Capture the cell that displays the provided text and extract its (x, y) central coordinate. 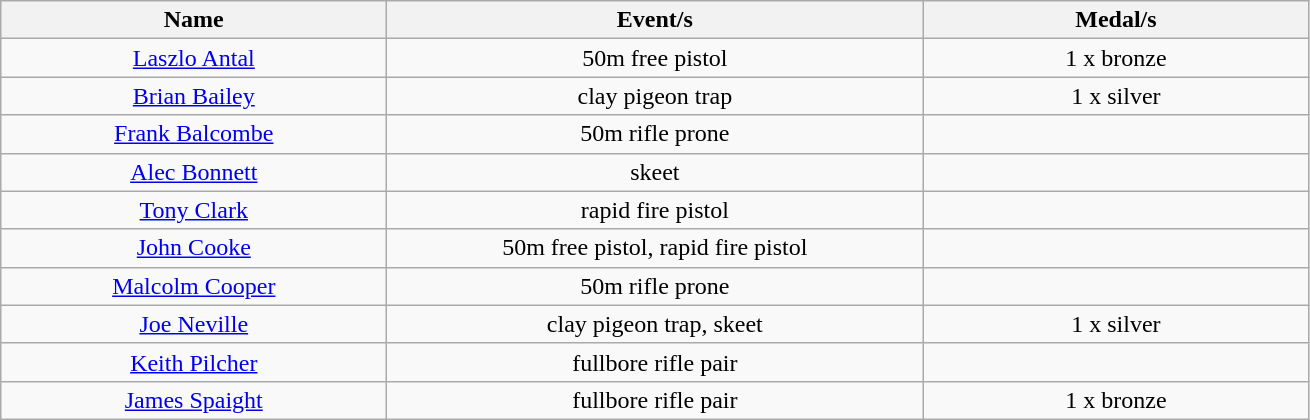
James Spaight (194, 400)
Keith Pilcher (194, 362)
Laszlo Antal (194, 58)
John Cooke (194, 248)
skeet (655, 172)
50m free pistol, rapid fire pistol (655, 248)
Medal/s (1116, 20)
Frank Balcombe (194, 134)
rapid fire pistol (655, 210)
Brian Bailey (194, 96)
Joe Neville (194, 324)
Name (194, 20)
Alec Bonnett (194, 172)
clay pigeon trap, skeet (655, 324)
Event/s (655, 20)
Malcolm Cooper (194, 286)
clay pigeon trap (655, 96)
50m free pistol (655, 58)
Tony Clark (194, 210)
